Return (X, Y) of the center of cell containing provided text 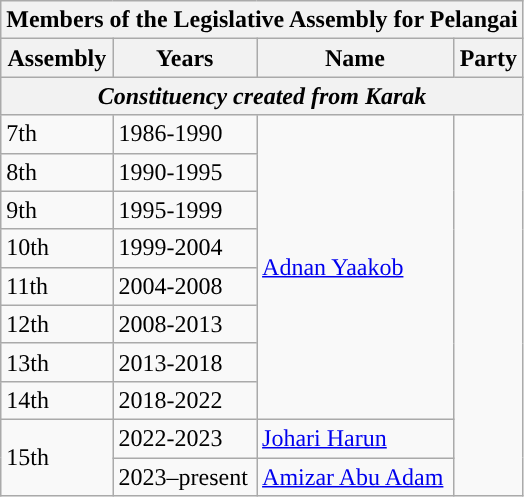
2013-2018 (185, 362)
1990-1995 (185, 172)
10th (57, 248)
2018-2022 (185, 400)
7th (57, 134)
1986-1990 (185, 134)
Members of the Legislative Assembly for Pelangai (262, 20)
9th (57, 210)
Constituency created from Karak (262, 96)
Amizar Abu Adam (356, 477)
Johari Harun (356, 438)
11th (57, 286)
14th (57, 400)
1999-2004 (185, 248)
1995-1999 (185, 210)
2008-2013 (185, 324)
2023–present (185, 477)
Party (488, 58)
15th (57, 457)
Adnan Yaakob (356, 267)
2004-2008 (185, 286)
Assembly (57, 58)
Years (185, 58)
Name (356, 58)
2022-2023 (185, 438)
12th (57, 324)
13th (57, 362)
8th (57, 172)
